Return the [X, Y] coordinate for the center point of the cell that contains the specified text.  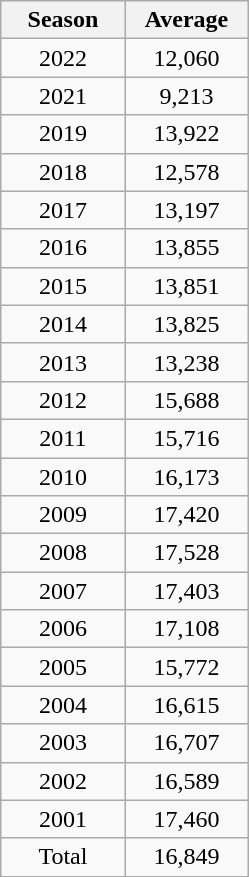
9,213 [187, 96]
2022 [63, 58]
16,173 [187, 477]
2019 [63, 134]
16,615 [187, 705]
13,825 [187, 324]
2006 [63, 629]
2010 [63, 477]
16,707 [187, 743]
15,716 [187, 438]
17,528 [187, 553]
13,922 [187, 134]
13,851 [187, 286]
17,460 [187, 819]
17,420 [187, 515]
2003 [63, 743]
17,403 [187, 591]
2018 [63, 172]
2002 [63, 781]
2001 [63, 819]
17,108 [187, 629]
2008 [63, 553]
2011 [63, 438]
2015 [63, 286]
13,238 [187, 362]
2005 [63, 667]
15,772 [187, 667]
2014 [63, 324]
2021 [63, 96]
2004 [63, 705]
15,688 [187, 400]
12,060 [187, 58]
Total [63, 857]
2016 [63, 248]
16,589 [187, 781]
12,578 [187, 172]
13,855 [187, 248]
2017 [63, 210]
13,197 [187, 210]
2009 [63, 515]
16,849 [187, 857]
2007 [63, 591]
Season [63, 20]
2012 [63, 400]
2013 [63, 362]
Average [187, 20]
